Return (x, y) of the center of cell containing provided text 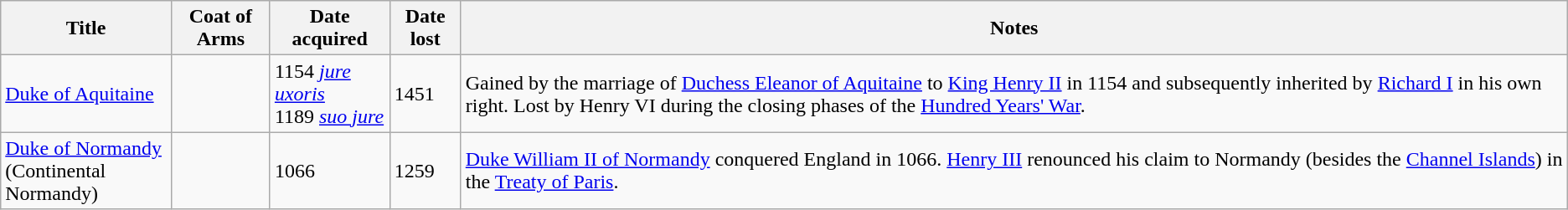
1259 (426, 171)
Duke of Normandy(Continental Normandy) (86, 171)
Duke of Aquitaine (86, 94)
Title (86, 28)
Notes (1014, 28)
Date lost (426, 28)
1451 (426, 94)
Date acquired (330, 28)
1066 (330, 171)
1154 jure uxoris1189 suo jure (330, 94)
Coat of Arms (220, 28)
